Return [x, y] of the center of cell containing provided text 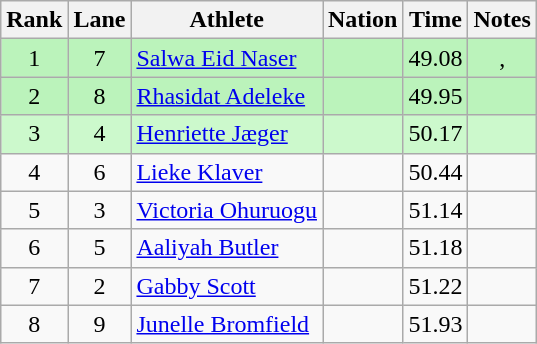
Time [436, 20]
50.17 [436, 134]
1 [34, 58]
Rhasidat Adeleke [227, 96]
Rank [34, 20]
49.95 [436, 96]
Salwa Eid Naser [227, 58]
Athlete [227, 20]
51.14 [436, 210]
Henriette Jæger [227, 134]
Lieke Klaver [227, 172]
Victoria Ohuruogu [227, 210]
9 [100, 324]
Lane [100, 20]
49.08 [436, 58]
50.44 [436, 172]
, [502, 58]
Notes [502, 20]
51.18 [436, 248]
51.22 [436, 286]
Junelle Bromfield [227, 324]
Gabby Scott [227, 286]
Nation [362, 20]
51.93 [436, 324]
Aaliyah Butler [227, 248]
